Find where the given text appears and provide that cell's center as (x, y) coordinate. 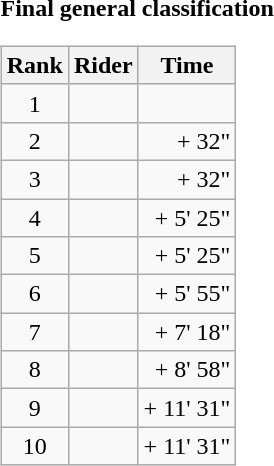
3 (34, 179)
1 (34, 103)
Time (187, 65)
5 (34, 256)
7 (34, 332)
10 (34, 446)
4 (34, 217)
+ 5' 55" (187, 294)
8 (34, 370)
9 (34, 408)
6 (34, 294)
Rank (34, 65)
+ 7' 18" (187, 332)
2 (34, 141)
Rider (103, 65)
+ 8' 58" (187, 370)
